Locate the cell with the specified text and output its (x, y) center coordinate. 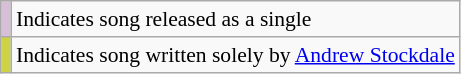
Indicates song released as a single (236, 19)
Indicates song written solely by Andrew Stockdale (236, 55)
